Detect which cell encompasses the target text, then output its [x, y] center coordinate. 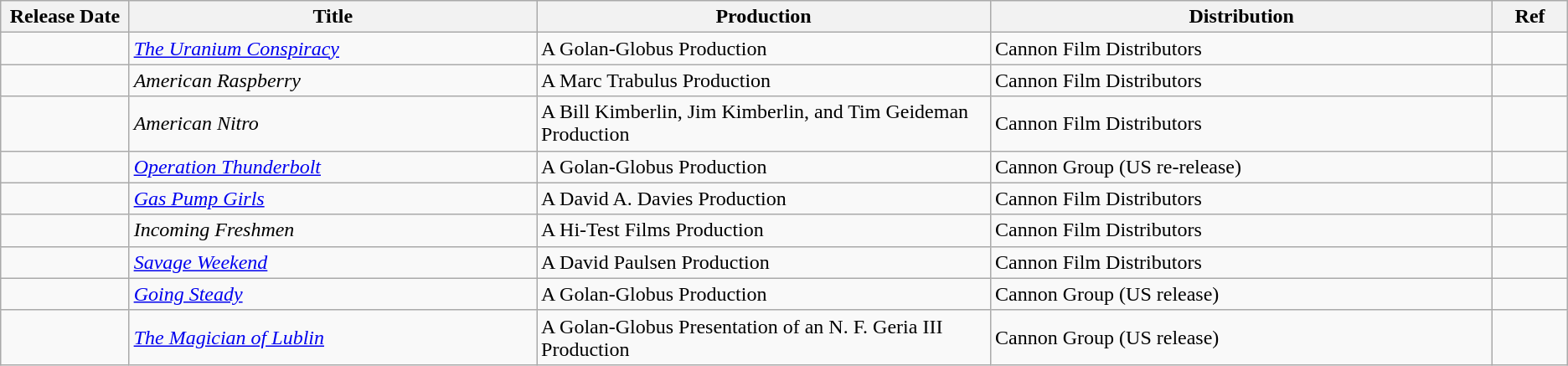
Ref [1529, 17]
A Hi-Test Films Production [764, 230]
Going Steady [333, 294]
A Marc Trabulus Production [764, 80]
Incoming Freshmen [333, 230]
American Nitro [333, 124]
Gas Pump Girls [333, 198]
American Raspberry [333, 80]
Production [764, 17]
A Golan-Globus Presentation of an N. F. Geria III Production [764, 337]
The Uranium Conspiracy [333, 49]
A David A. Davies Production [764, 198]
A David Paulsen Production [764, 262]
Savage Weekend [333, 262]
The Magician of Lublin [333, 337]
Cannon Group (US re-release) [1241, 167]
Operation Thunderbolt [333, 167]
A Bill Kimberlin, Jim Kimberlin, and Tim Geideman Production [764, 124]
Title [333, 17]
Distribution [1241, 17]
Release Date [65, 17]
